From the cell containing the given text, extract its center point as [X, Y] coordinate. 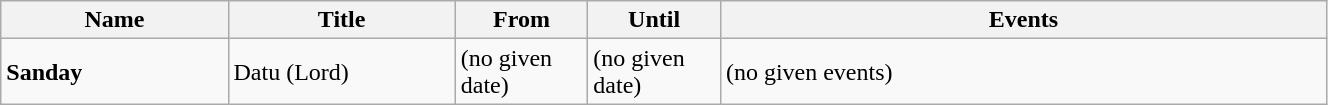
Title [342, 20]
(no given events) [1023, 72]
From [522, 20]
Until [654, 20]
Datu (Lord) [342, 72]
Name [114, 20]
Events [1023, 20]
Sanday [114, 72]
